Identify which cell holds the provided text, then report its (x, y) central coordinate. 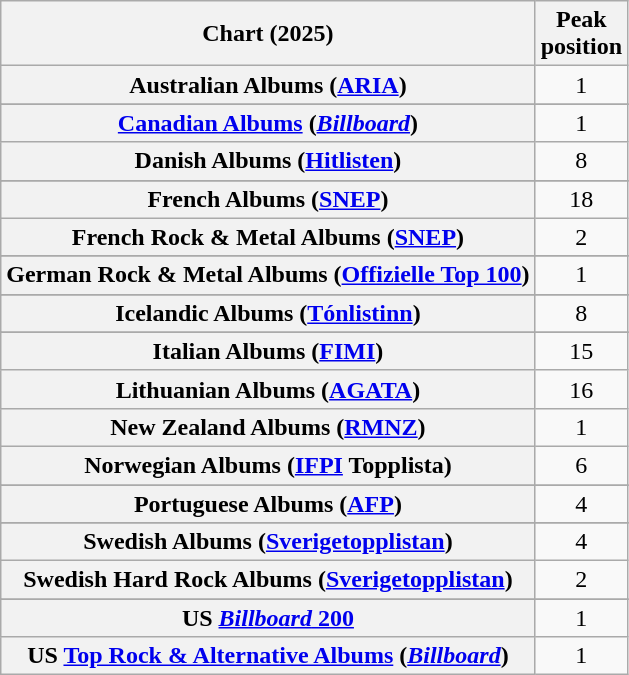
Italian Albums (FIMI) (268, 351)
Peakposition (581, 34)
Danish Albums (Hitlisten) (268, 161)
Portuguese Albums (AFP) (268, 503)
French Rock & Metal Albums (SNEP) (268, 237)
18 (581, 199)
Canadian Albums (Billboard) (268, 123)
Norwegian Albums (IFPI Topplista) (268, 465)
German Rock & Metal Albums (Offizielle Top 100) (268, 275)
16 (581, 389)
Chart (2025) (268, 34)
US Top Rock & Alternative Albums (Billboard) (268, 656)
Swedish Hard Rock Albums (Sverigetopplistan) (268, 580)
Australian Albums (ARIA) (268, 85)
15 (581, 351)
New Zealand Albums (RMNZ) (268, 427)
Icelandic Albums (Tónlistinn) (268, 313)
French Albums (SNEP) (268, 199)
US Billboard 200 (268, 618)
6 (581, 465)
Lithuanian Albums (AGATA) (268, 389)
Swedish Albums (Sverigetopplistan) (268, 542)
